Scan for the cell matching the given text and deliver its [X, Y] coordinate at center. 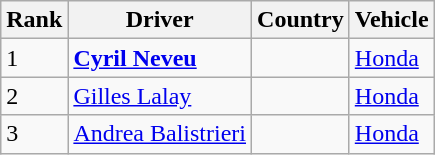
Country [301, 20]
Andrea Balistrieri [160, 134]
Cyril Neveu [160, 58]
Rank [34, 20]
Gilles Lalay [160, 96]
Vehicle [392, 20]
3 [34, 134]
Driver [160, 20]
2 [34, 96]
1 [34, 58]
